Find where the given text appears and provide that cell's center as (X, Y) coordinate. 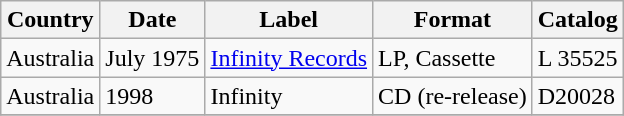
Date (152, 20)
Catalog (578, 20)
Format (453, 20)
D20028 (578, 96)
Infinity Records (289, 58)
Label (289, 20)
Infinity (289, 96)
Country (50, 20)
CD (re-release) (453, 96)
LP, Cassette (453, 58)
1998 (152, 96)
L 35525 (578, 58)
July 1975 (152, 58)
